Extract the (X, Y) coordinate from the center of the cell holding the provided text.  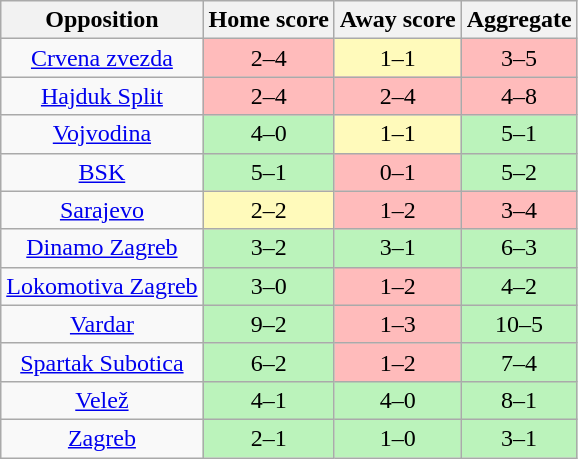
2–1 (268, 438)
0–1 (398, 172)
7–4 (519, 362)
1–3 (398, 324)
Vardar (102, 324)
Home score (268, 20)
3–5 (519, 58)
Hajduk Split (102, 96)
Vojvodina (102, 134)
4–8 (519, 96)
4–2 (519, 286)
5–2 (519, 172)
Sarajevo (102, 210)
4–1 (268, 400)
Dinamo Zagreb (102, 248)
BSK (102, 172)
Velež (102, 400)
Crvena zvezda (102, 58)
Aggregate (519, 20)
Zagreb (102, 438)
6–2 (268, 362)
6–3 (519, 248)
Lokomotiva Zagreb (102, 286)
3–0 (268, 286)
9–2 (268, 324)
1–0 (398, 438)
Spartak Subotica (102, 362)
Away score (398, 20)
8–1 (519, 400)
3–2 (268, 248)
Opposition (102, 20)
10–5 (519, 324)
2–2 (268, 210)
3–4 (519, 210)
